Locate the cell with the specified text and output its (X, Y) center coordinate. 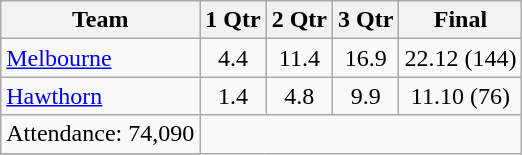
Final (460, 20)
Melbourne (100, 58)
4.4 (233, 58)
2 Qtr (299, 20)
Hawthorn (100, 96)
9.9 (366, 96)
1.4 (233, 96)
Attendance: 74,090 (100, 134)
3 Qtr (366, 20)
16.9 (366, 58)
11.4 (299, 58)
Team (100, 20)
1 Qtr (233, 20)
22.12 (144) (460, 58)
4.8 (299, 96)
11.10 (76) (460, 96)
